Output the (x, y) coordinate of the center of the cell containing the given text.  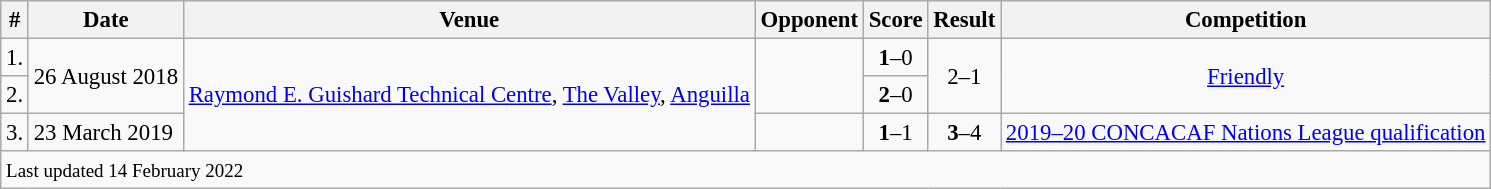
1–1 (896, 133)
2–1 (964, 76)
26 August 2018 (106, 76)
1. (15, 58)
2–0 (896, 95)
Friendly (1246, 76)
3–4 (964, 133)
2. (15, 95)
3. (15, 133)
# (15, 20)
1–0 (896, 58)
Date (106, 20)
Venue (469, 20)
Score (896, 20)
23 March 2019 (106, 133)
Last updated 14 February 2022 (746, 170)
Opponent (809, 20)
2019–20 CONCACAF Nations League qualification (1246, 133)
Competition (1246, 20)
Result (964, 20)
Raymond E. Guishard Technical Centre, The Valley, Anguilla (469, 96)
